Find where the given text appears and provide that cell's center as (X, Y) coordinate. 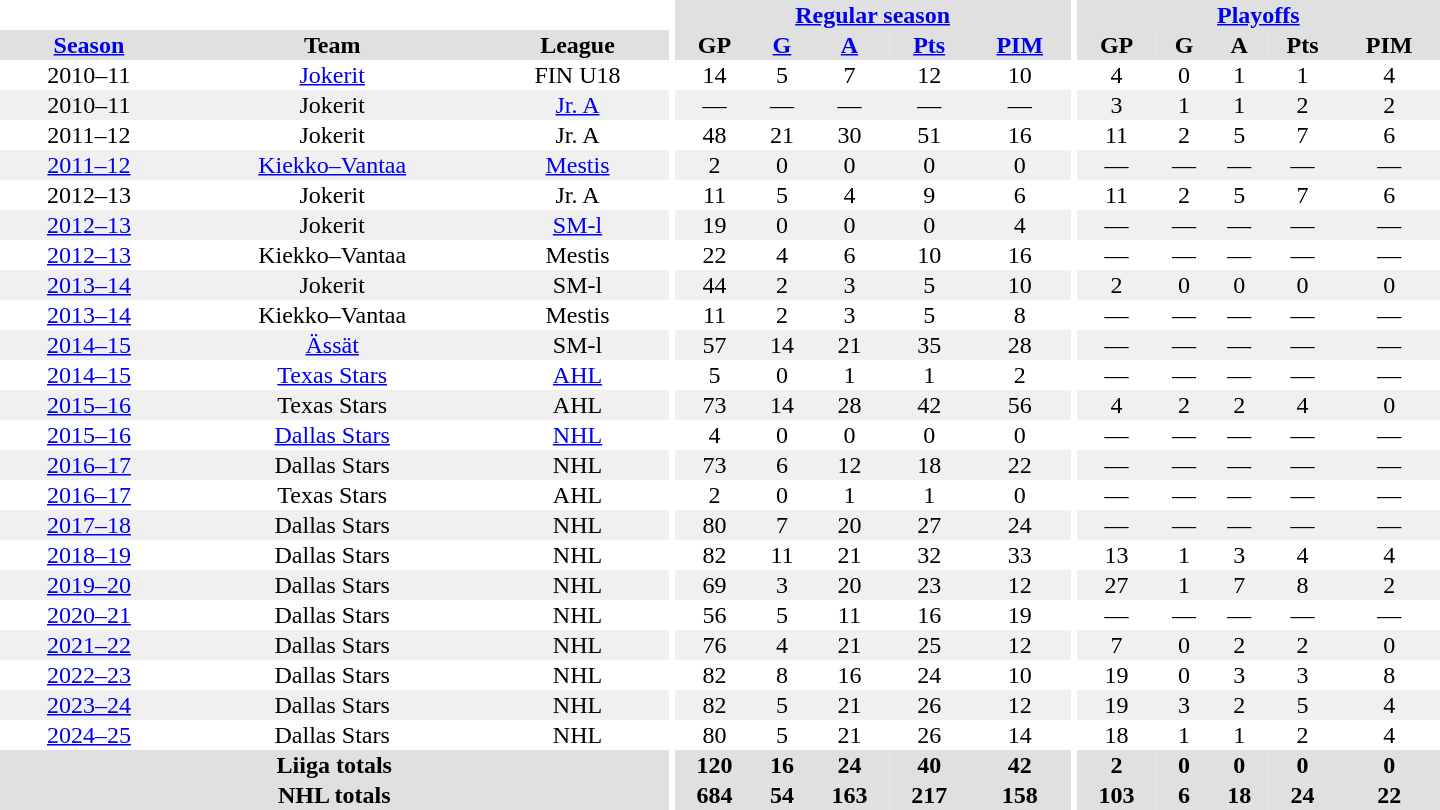
2021–22 (89, 645)
13 (1117, 555)
48 (715, 135)
32 (929, 555)
League (578, 45)
2020–21 (89, 615)
163 (850, 795)
2019–20 (89, 585)
69 (715, 585)
Ässät (332, 345)
NHL totals (334, 795)
2018–19 (89, 555)
217 (929, 795)
684 (715, 795)
2022–23 (89, 675)
33 (1020, 555)
35 (929, 345)
51 (929, 135)
Season (89, 45)
2023–24 (89, 705)
Regular season (873, 15)
76 (715, 645)
40 (929, 765)
25 (929, 645)
103 (1117, 795)
120 (715, 765)
2024–25 (89, 735)
Playoffs (1258, 15)
23 (929, 585)
30 (850, 135)
2017–18 (89, 525)
57 (715, 345)
44 (715, 285)
54 (782, 795)
158 (1020, 795)
Liiga totals (334, 765)
Team (332, 45)
9 (929, 195)
FIN U18 (578, 75)
